Provide the [X, Y] coordinate of the cell's center where the given text is located.  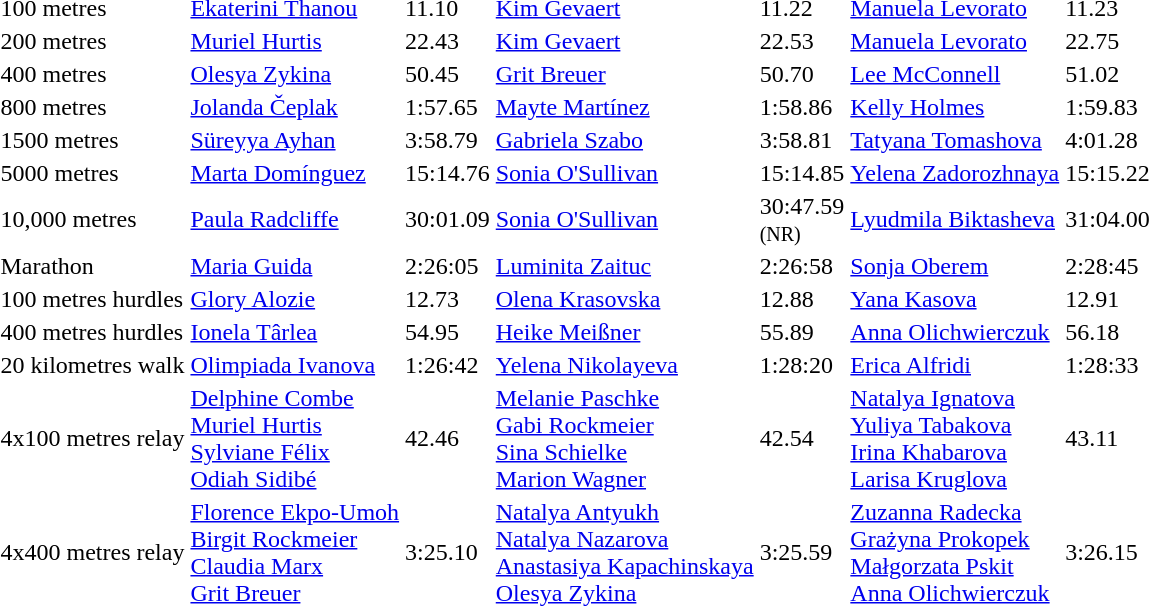
3:58.81 [802, 140]
Luminita Zaituc [624, 266]
Kim Gevaert [624, 41]
30:01.09 [448, 220]
Heike Meißner [624, 332]
Süreyya Ayhan [295, 140]
Yelena Zadorozhnaya [955, 173]
Jolanda Čeplak [295, 107]
2:26:05 [448, 266]
Muriel Hurtis [295, 41]
Glory Alozie [295, 299]
Olimpiada Ivanova [295, 365]
12.73 [448, 299]
1:57.65 [448, 107]
Paula Radcliffe [295, 220]
Sonja Oberem [955, 266]
Ionela Târlea [295, 332]
2:26:58 [802, 266]
Mayte Martínez [624, 107]
1:26:42 [448, 365]
Manuela Levorato [955, 41]
Natalya Ignatova Yuliya Tabakova Irina Khabarova Larisa Kruglova [955, 438]
54.95 [448, 332]
Kelly Holmes [955, 107]
Yelena Nikolayeva [624, 365]
Maria Guida [295, 266]
22.53 [802, 41]
Lee McConnell [955, 74]
Anna Olichwierczuk [955, 332]
1:58.86 [802, 107]
15:14.76 [448, 173]
12.88 [802, 299]
30:47.59(NR) [802, 220]
22.43 [448, 41]
42.54 [802, 438]
50.45 [448, 74]
Erica Alfridi [955, 365]
Grit Breuer [624, 74]
3:58.79 [448, 140]
50.70 [802, 74]
Olesya Zykina [295, 74]
15:14.85 [802, 173]
Olena Krasovska [624, 299]
Lyudmila Biktasheva [955, 220]
1:28:20 [802, 365]
Tatyana Tomashova [955, 140]
Melanie Paschke Gabi Rockmeier Sina Schielke Marion Wagner [624, 438]
Delphine Combe Muriel Hurtis Sylviane Félix Odiah Sidibé [295, 438]
Yana Kasova [955, 299]
Gabriela Szabo [624, 140]
42.46 [448, 438]
Marta Domínguez [295, 173]
55.89 [802, 332]
